Determine the [x, y] coordinate at the center of the cell enclosing the given text.  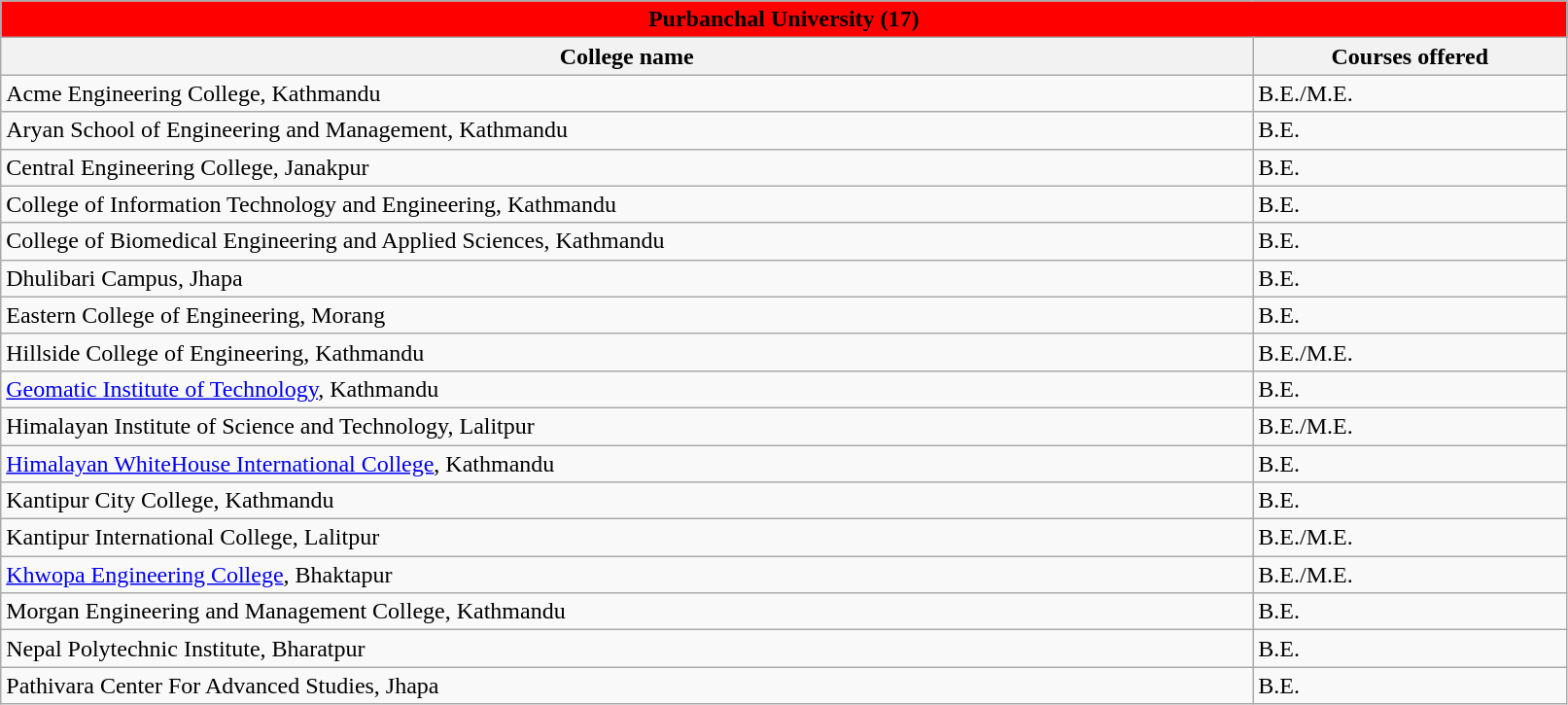
Acme Engineering College, Kathmandu [627, 93]
Nepal Polytechnic Institute, Bharatpur [627, 649]
College of Biomedical Engineering and Applied Sciences, Kathmandu [627, 241]
College name [627, 56]
Khwopa Engineering College, Bhaktapur [627, 575]
Eastern College of Engineering, Morang [627, 315]
Aryan School of Engineering and Management, Kathmandu [627, 130]
Himalayan WhiteHouse International College, Kathmandu [627, 464]
Morgan Engineering and Management College, Kathmandu [627, 612]
Himalayan Institute of Science and Technology, Lalitpur [627, 426]
Geomatic Institute of Technology, Kathmandu [627, 389]
Hillside College of Engineering, Kathmandu [627, 352]
Courses offered [1410, 56]
Purbanchal University (17) [784, 19]
Central Engineering College, Janakpur [627, 167]
Dhulibari Campus, Jhapa [627, 278]
Kantipur International College, Lalitpur [627, 538]
Pathivara Center For Advanced Studies, Jhapa [627, 686]
Kantipur City College, Kathmandu [627, 501]
College of Information Technology and Engineering, Kathmandu [627, 204]
